Identify which cell holds the provided text, then report its (x, y) central coordinate. 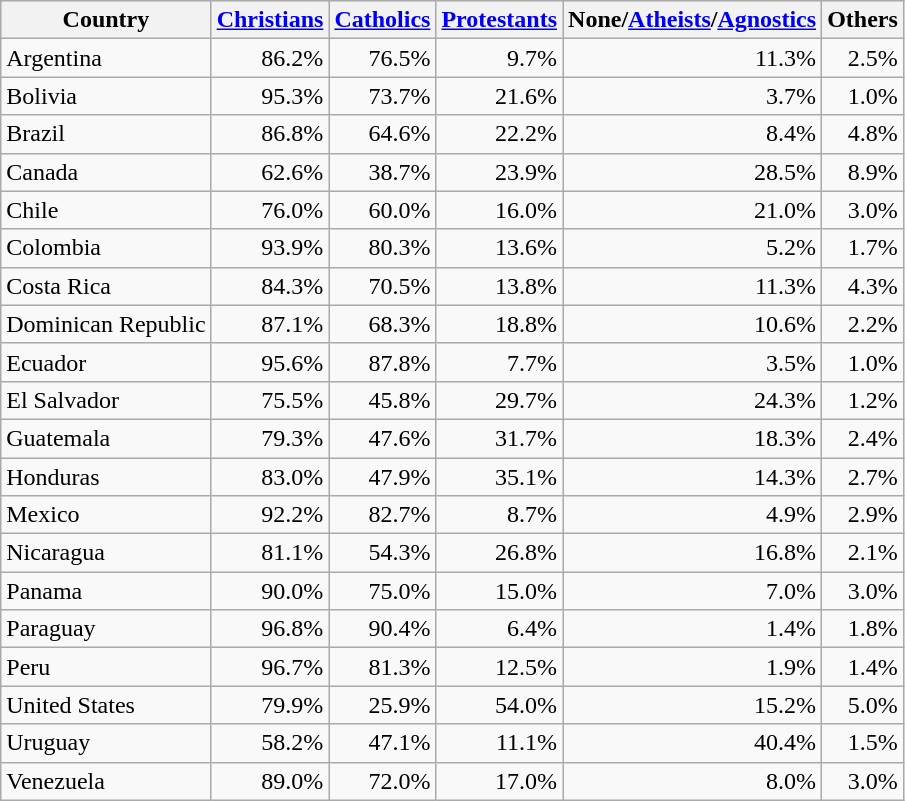
47.6% (382, 438)
Chile (106, 210)
28.5% (692, 172)
75.0% (382, 591)
15.0% (500, 591)
2.9% (863, 515)
26.8% (500, 553)
6.4% (500, 629)
8.7% (500, 515)
82.7% (382, 515)
Bolivia (106, 96)
13.6% (500, 248)
17.0% (500, 781)
45.8% (382, 400)
2.7% (863, 477)
47.9% (382, 477)
68.3% (382, 324)
47.1% (382, 743)
3.5% (692, 362)
29.7% (500, 400)
8.4% (692, 134)
Catholics (382, 20)
16.0% (500, 210)
8.0% (692, 781)
79.9% (270, 705)
62.6% (270, 172)
96.7% (270, 667)
9.7% (500, 58)
73.7% (382, 96)
1.5% (863, 743)
8.9% (863, 172)
80.3% (382, 248)
89.0% (270, 781)
90.0% (270, 591)
Honduras (106, 477)
95.6% (270, 362)
Others (863, 20)
Mexico (106, 515)
Christians (270, 20)
3.7% (692, 96)
54.0% (500, 705)
1.9% (692, 667)
18.8% (500, 324)
86.2% (270, 58)
60.0% (382, 210)
38.7% (382, 172)
Country (106, 20)
35.1% (500, 477)
83.0% (270, 477)
79.3% (270, 438)
16.8% (692, 553)
58.2% (270, 743)
54.3% (382, 553)
1.7% (863, 248)
None/Atheists/Agnostics (692, 20)
Nicaragua (106, 553)
75.5% (270, 400)
96.8% (270, 629)
18.3% (692, 438)
93.9% (270, 248)
Costa Rica (106, 286)
23.9% (500, 172)
El Salvador (106, 400)
31.7% (500, 438)
Colombia (106, 248)
40.4% (692, 743)
72.0% (382, 781)
2.1% (863, 553)
11.1% (500, 743)
Dominican Republic (106, 324)
21.0% (692, 210)
87.1% (270, 324)
81.3% (382, 667)
4.9% (692, 515)
92.2% (270, 515)
64.6% (382, 134)
15.2% (692, 705)
Venezuela (106, 781)
1.8% (863, 629)
90.4% (382, 629)
76.5% (382, 58)
Guatemala (106, 438)
Ecuador (106, 362)
United States (106, 705)
13.8% (500, 286)
2.4% (863, 438)
84.3% (270, 286)
24.3% (692, 400)
5.0% (863, 705)
7.7% (500, 362)
95.3% (270, 96)
14.3% (692, 477)
1.2% (863, 400)
Argentina (106, 58)
7.0% (692, 591)
Uruguay (106, 743)
Protestants (500, 20)
86.8% (270, 134)
Panama (106, 591)
21.6% (500, 96)
4.3% (863, 286)
Peru (106, 667)
10.6% (692, 324)
Brazil (106, 134)
81.1% (270, 553)
2.2% (863, 324)
87.8% (382, 362)
76.0% (270, 210)
22.2% (500, 134)
5.2% (692, 248)
25.9% (382, 705)
Canada (106, 172)
Paraguay (106, 629)
4.8% (863, 134)
2.5% (863, 58)
12.5% (500, 667)
70.5% (382, 286)
